Capture the cell that displays the provided text and extract its [x, y] central coordinate. 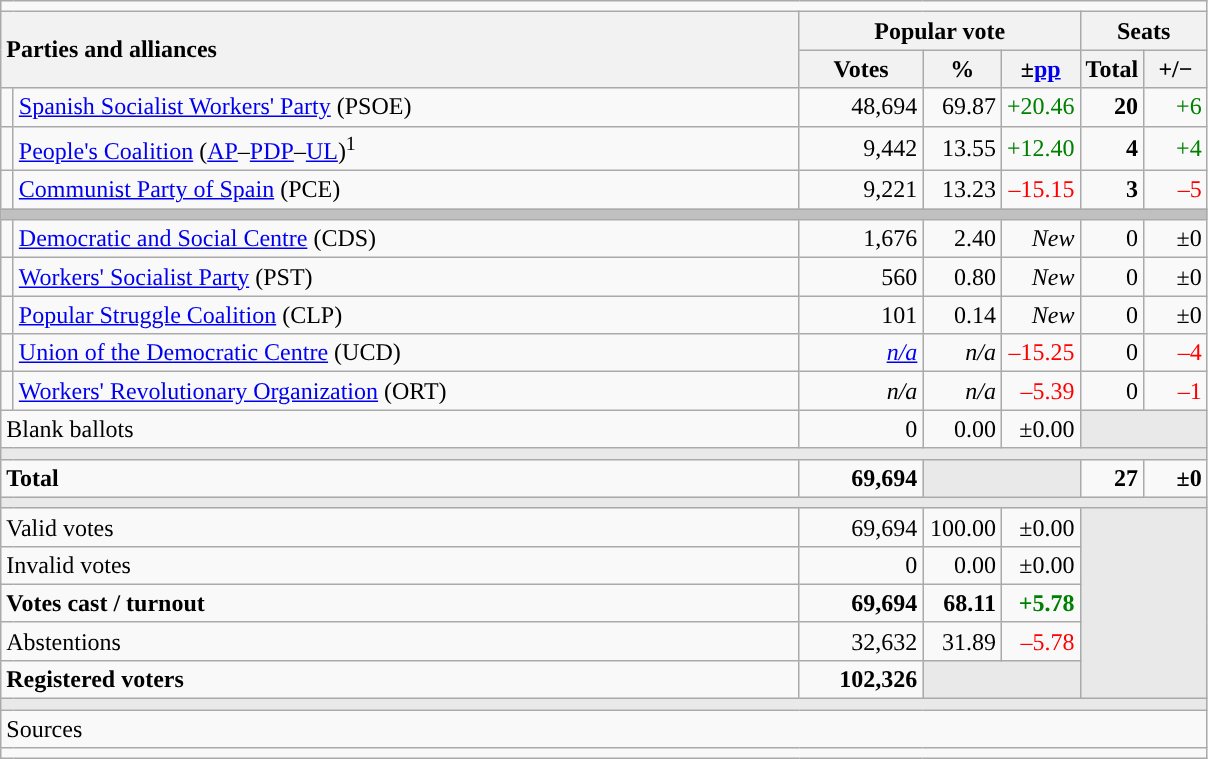
31.89 [962, 641]
Votes cast / turnout [400, 603]
+12.40 [1040, 148]
69.87 [962, 107]
Votes [861, 69]
Seats [1144, 31]
Blank ballots [400, 429]
–1 [1176, 391]
–4 [1176, 353]
–15.15 [1040, 190]
±pp [1040, 69]
+6 [1176, 107]
9,442 [861, 148]
27 [1112, 478]
102,326 [861, 679]
32,632 [861, 641]
% [962, 69]
Union of the Democratic Centre (UCD) [406, 353]
Valid votes [400, 527]
4 [1112, 148]
2.40 [962, 239]
Sources [604, 729]
Parties and alliances [400, 50]
Workers' Revolutionary Organization (ORT) [406, 391]
Popular vote [940, 31]
Invalid votes [400, 565]
+20.46 [1040, 107]
100.00 [962, 527]
Registered voters [400, 679]
48,694 [861, 107]
+5.78 [1040, 603]
Workers' Socialist Party (PST) [406, 277]
13.55 [962, 148]
Democratic and Social Centre (CDS) [406, 239]
0.80 [962, 277]
–5.78 [1040, 641]
9,221 [861, 190]
13.23 [962, 190]
Spanish Socialist Workers' Party (PSOE) [406, 107]
–15.25 [1040, 353]
68.11 [962, 603]
1,676 [861, 239]
Popular Struggle Coalition (CLP) [406, 315]
Abstentions [400, 641]
+/− [1176, 69]
–5 [1176, 190]
3 [1112, 190]
560 [861, 277]
People's Coalition (AP–PDP–UL)1 [406, 148]
+4 [1176, 148]
20 [1112, 107]
Communist Party of Spain (PCE) [406, 190]
–5.39 [1040, 391]
101 [861, 315]
0.14 [962, 315]
